Search for the cell housing the specified text and yield its [X, Y] center coordinate. 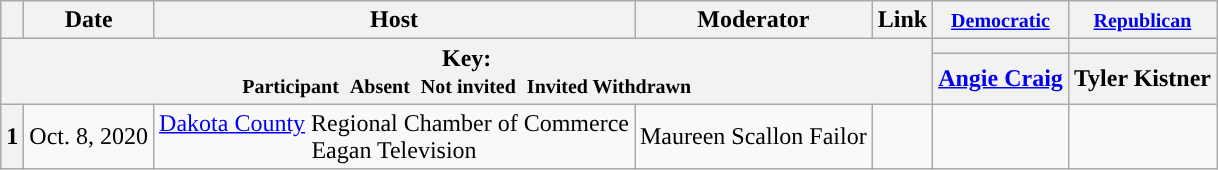
Moderator [753, 20]
Oct. 8, 2020 [89, 136]
Host [394, 20]
Tyler Kistner [1142, 78]
Key: Participant Absent Not invited Invited Withdrawn [467, 72]
Republican [1142, 20]
Dakota County Regional Chamber of CommerceEagan Television [394, 136]
Maureen Scallon Failor [753, 136]
Angie Craig [1001, 78]
Date [89, 20]
1 [12, 136]
Democratic [1001, 20]
Link [902, 20]
